Return (X, Y) of the center of cell containing provided text 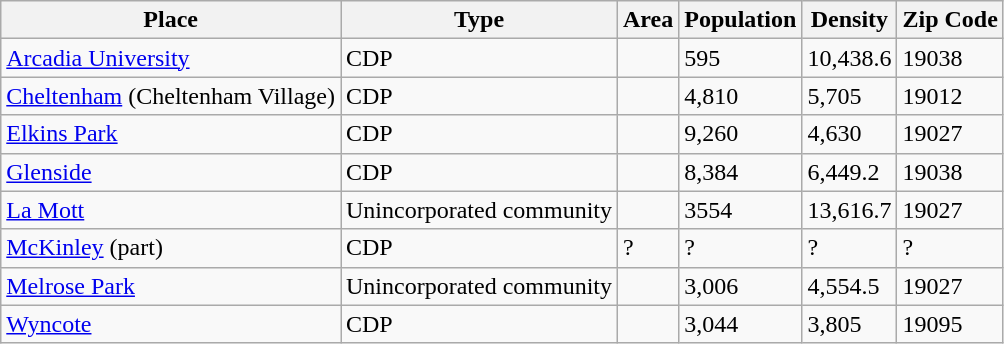
3,805 (850, 324)
Wyncote (171, 324)
Melrose Park (171, 286)
6,449.2 (850, 172)
Cheltenham (Cheltenham Village) (171, 96)
Density (850, 20)
Glenside (171, 172)
3,044 (740, 324)
19095 (950, 324)
Area (648, 20)
5,705 (850, 96)
3,006 (740, 286)
10,438.6 (850, 58)
Population (740, 20)
Place (171, 20)
Elkins Park (171, 134)
3554 (740, 210)
8,384 (740, 172)
4,810 (740, 96)
4,630 (850, 134)
Zip Code (950, 20)
Type (478, 20)
19012 (950, 96)
Arcadia University (171, 58)
13,616.7 (850, 210)
McKinley (part) (171, 248)
La Mott (171, 210)
595 (740, 58)
9,260 (740, 134)
4,554.5 (850, 286)
